Return the (x, y) coordinate for the center point of the cell that contains the specified text.  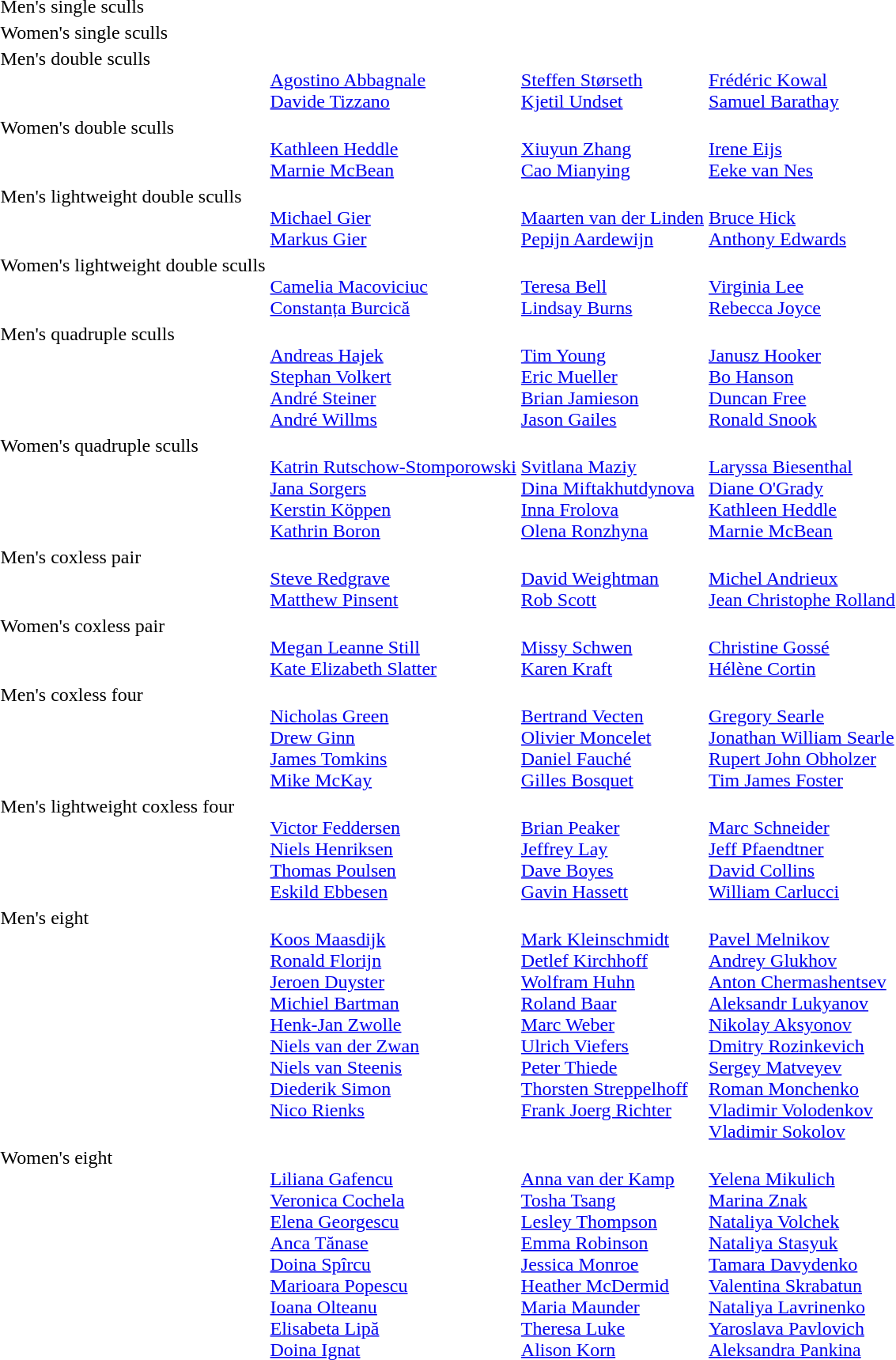
Koos MaasdijkRonald FlorijnJeroen DuysterMichiel BartmanHenk-Jan ZwolleNiels van der ZwanNiels van SteenisDiederik SimonNico Rienks (393, 1025)
Katrin Rutschow-StomporowskiJana SorgersKerstin KöppenKathrin Boron (393, 488)
Svitlana MaziyDina MiftakhutdynovaInna FrolovaOlena Ronzhyna (612, 488)
David WeightmanRob Scott (612, 578)
Camelia MacoviciucConstanța Burcică (393, 286)
Michael GierMarkus Gier (393, 218)
Maarten van der LindenPepijn Aardewijn (612, 218)
Megan Leanne StillKate Elizabeth Slatter (393, 647)
Andreas HajekStephan VolkertAndré SteinerAndré Willms (393, 377)
Bertrand VectenOlivier MonceletDaniel FauchéGilles Bosquet (612, 737)
Xiuyun ZhangCao Mianying (612, 149)
Steve RedgraveMatthew Pinsent (393, 578)
Nicholas GreenDrew GinnJames TomkinsMike McKay (393, 737)
Brian PeakerJeffrey LayDave BoyesGavin Hassett (612, 849)
Teresa BellLindsay Burns (612, 286)
Tim YoungEric MuellerBrian JamiesonJason Gailes (612, 377)
Agostino AbbagnaleDavide Tizzano (393, 80)
Missy SchwenKaren Kraft (612, 647)
Mark KleinschmidtDetlef KirchhoffWolfram HuhnRoland BaarMarc WeberUlrich ViefersPeter ThiedeThorsten StreppelhoffFrank Joerg Richter (612, 1025)
Steffen StørsethKjetil Undset (612, 80)
Victor FeddersenNiels HenriksenThomas PoulsenEskild Ebbesen (393, 849)
Kathleen HeddleMarnie McBean (393, 149)
